Find where the given text appears and provide that cell's center as [X, Y] coordinate. 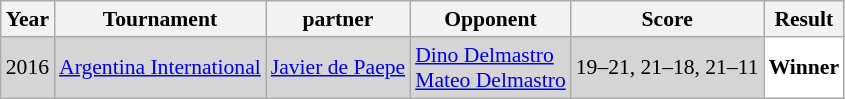
Argentina International [160, 68]
Result [804, 19]
Score [668, 19]
Javier de Paepe [338, 68]
Year [28, 19]
Tournament [160, 19]
Dino Delmastro Mateo Delmastro [490, 68]
19–21, 21–18, 21–11 [668, 68]
Winner [804, 68]
2016 [28, 68]
partner [338, 19]
Opponent [490, 19]
